Detect which cell encompasses the target text, then output its [X, Y] center coordinate. 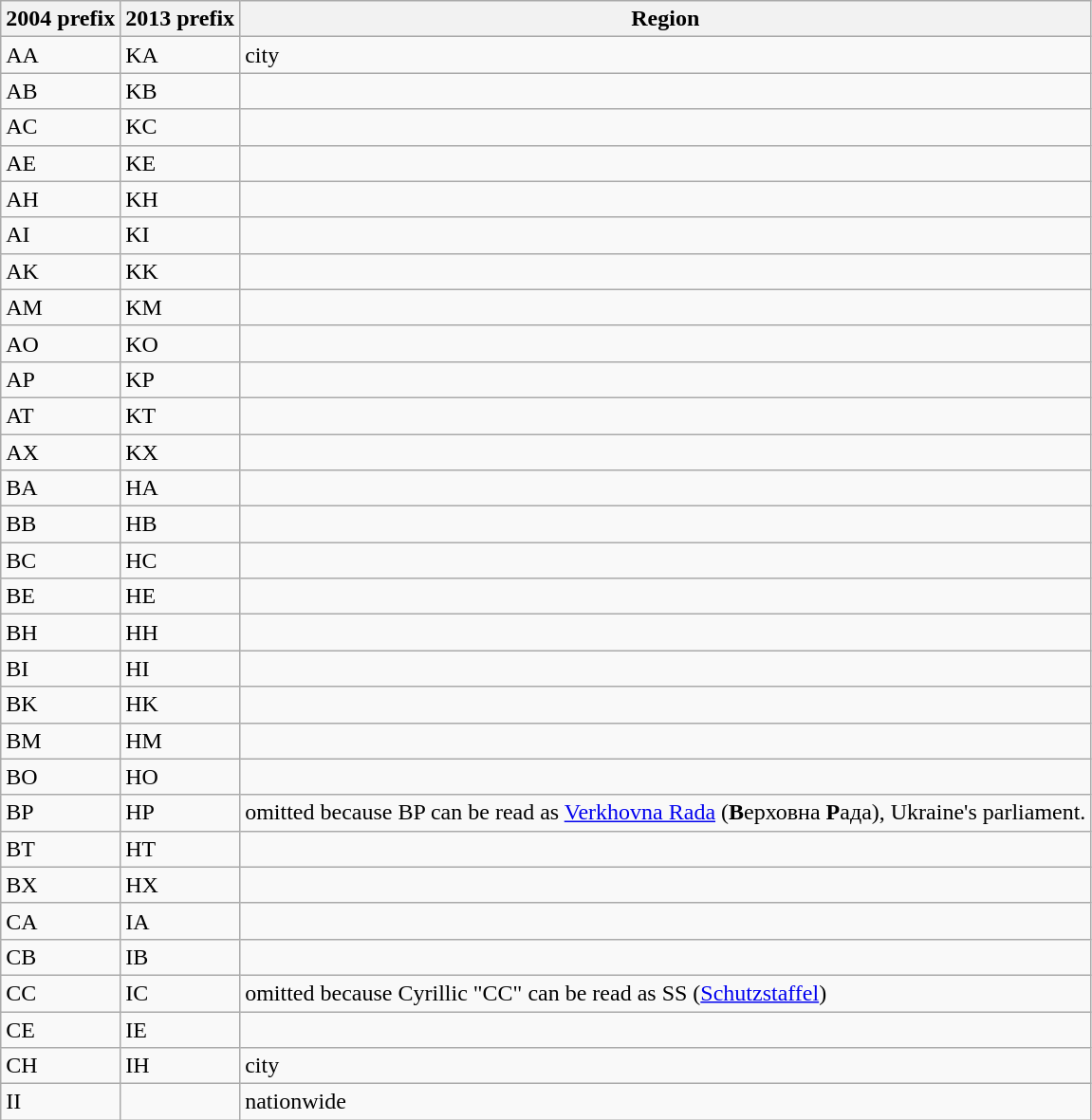
CA [61, 921]
BP [61, 813]
AT [61, 415]
II [61, 1102]
HA [180, 488]
HO [180, 777]
AI [61, 235]
KI [180, 235]
HC [180, 560]
KP [180, 379]
BA [61, 488]
AE [61, 163]
BH [61, 633]
IC [180, 993]
CE [61, 1029]
KO [180, 343]
HM [180, 741]
AC [61, 127]
KC [180, 127]
HK [180, 705]
nationwide [666, 1102]
KK [180, 271]
BT [61, 849]
KE [180, 163]
KX [180, 452]
CB [61, 957]
BO [61, 777]
KB [180, 91]
omitted because BP can be read as Verkhovna Rada (Верховна Рада), Ukraine's parliament. [666, 813]
HH [180, 633]
HP [180, 813]
AP [61, 379]
KT [180, 415]
HB [180, 524]
KH [180, 199]
HT [180, 849]
KA [180, 55]
KM [180, 307]
2004 prefix [61, 19]
BE [61, 597]
AH [61, 199]
HX [180, 885]
IE [180, 1029]
AO [61, 343]
AA [61, 55]
IA [180, 921]
HE [180, 597]
CC [61, 993]
2013 prefix [180, 19]
BB [61, 524]
AM [61, 307]
BX [61, 885]
AB [61, 91]
AK [61, 271]
CH [61, 1066]
BK [61, 705]
AX [61, 452]
BI [61, 669]
omitted because Cyrillic "CC" can be read as SS (Schutzstaffel) [666, 993]
IH [180, 1066]
HI [180, 669]
Region [666, 19]
BM [61, 741]
IB [180, 957]
BC [61, 560]
